For the text-containing cell, return its midpoint in (x, y) coordinate format. 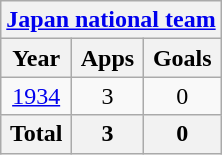
Year (36, 58)
Apps (108, 58)
1934 (36, 96)
Total (36, 134)
Japan national team (111, 20)
Goals (182, 58)
